From the cell containing the given text, extract its center point as [x, y] coordinate. 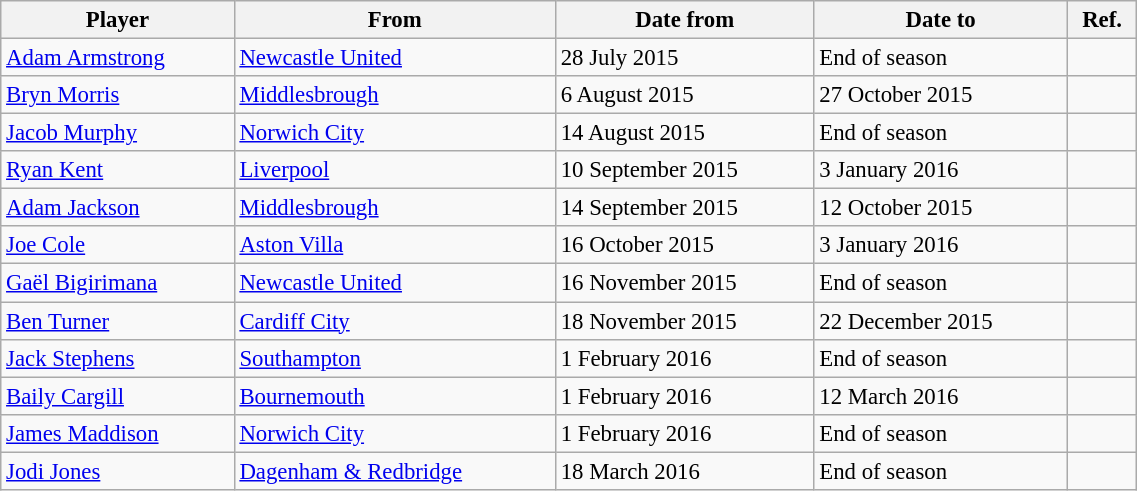
12 October 2015 [940, 208]
27 October 2015 [940, 95]
Player [118, 20]
12 March 2016 [940, 396]
Ryan Kent [118, 170]
Dagenham & Redbridge [394, 471]
Ref. [1102, 20]
Bournemouth [394, 396]
Liverpool [394, 170]
Gaël Bigirimana [118, 283]
18 November 2015 [684, 321]
18 March 2016 [684, 471]
10 September 2015 [684, 170]
From [394, 20]
James Maddison [118, 433]
Baily Cargill [118, 396]
16 November 2015 [684, 283]
Joe Cole [118, 245]
Jacob Murphy [118, 133]
28 July 2015 [684, 58]
Date from [684, 20]
Adam Armstrong [118, 58]
Bryn Morris [118, 95]
Date to [940, 20]
22 December 2015 [940, 321]
Cardiff City [394, 321]
6 August 2015 [684, 95]
Southampton [394, 358]
Ben Turner [118, 321]
16 October 2015 [684, 245]
Jodi Jones [118, 471]
Adam Jackson [118, 208]
Jack Stephens [118, 358]
14 August 2015 [684, 133]
Aston Villa [394, 245]
14 September 2015 [684, 208]
